Locate the cell with the specified text and output its [x, y] center coordinate. 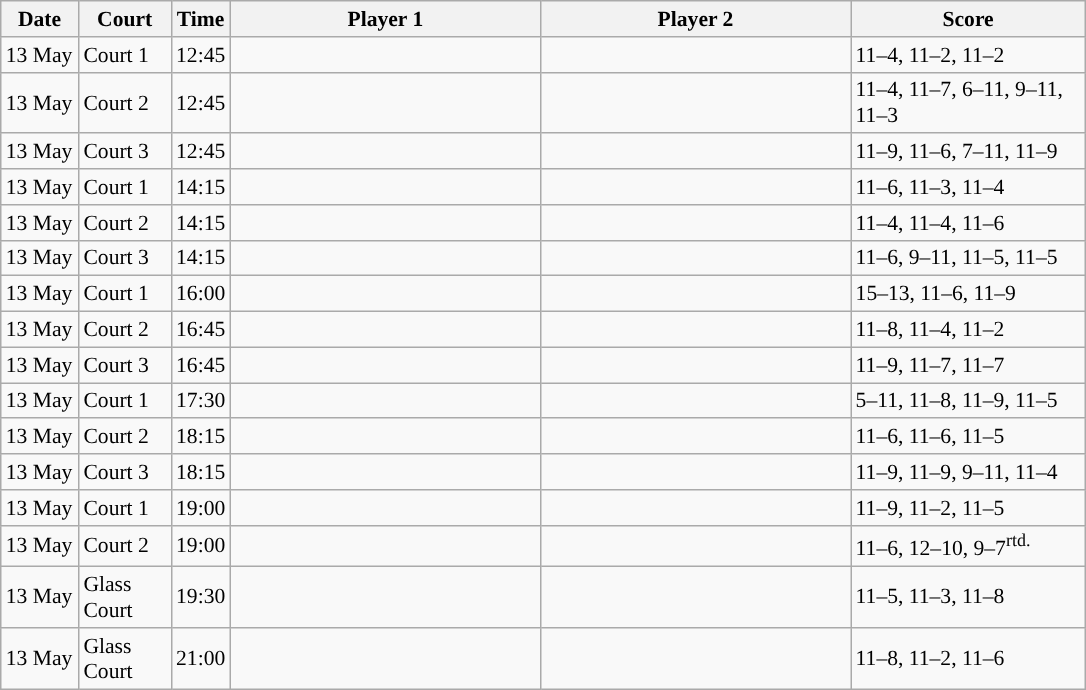
16:00 [200, 294]
19:30 [200, 598]
Player 2 [695, 19]
11–9, 11–9, 9–11, 11–4 [968, 472]
11–8, 11–4, 11–2 [968, 330]
11–6, 11–3, 11–4 [968, 187]
Date [40, 19]
17:30 [200, 401]
21:00 [200, 658]
11–6, 12–10, 9–7rtd. [968, 546]
11–8, 11–2, 11–6 [968, 658]
15–13, 11–6, 11–9 [968, 294]
11–4, 11–2, 11–2 [968, 55]
Player 1 [385, 19]
5–11, 11–8, 11–9, 11–5 [968, 401]
11–6, 9–11, 11–5, 11–5 [968, 258]
Court [124, 19]
Score [968, 19]
11–5, 11–3, 11–8 [968, 598]
11–9, 11–7, 11–7 [968, 365]
Time [200, 19]
11–6, 11–6, 11–5 [968, 437]
11–9, 11–6, 7–11, 11–9 [968, 152]
11–9, 11–2, 11–5 [968, 508]
11–4, 11–4, 11–6 [968, 223]
11–4, 11–7, 6–11, 9–11, 11–3 [968, 102]
